Capture the cell that displays the provided text and extract its [X, Y] central coordinate. 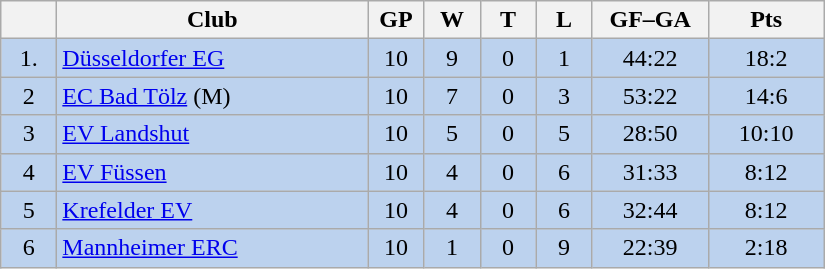
2:18 [766, 248]
14:6 [766, 96]
32:44 [650, 210]
Krefelder EV [212, 210]
Pts [766, 20]
Mannheimer ERC [212, 248]
W [452, 20]
Düsseldorfer EG [212, 58]
22:39 [650, 248]
Club [212, 20]
T [508, 20]
EV Füssen [212, 172]
10:10 [766, 134]
44:22 [650, 58]
GF–GA [650, 20]
EC Bad Tölz (M) [212, 96]
53:22 [650, 96]
28:50 [650, 134]
GP [396, 20]
18:2 [766, 58]
31:33 [650, 172]
1. [29, 58]
2 [29, 96]
L [564, 20]
EV Landshut [212, 134]
7 [452, 96]
